Extract the (x, y) coordinate from the center of the cell holding the provided text.  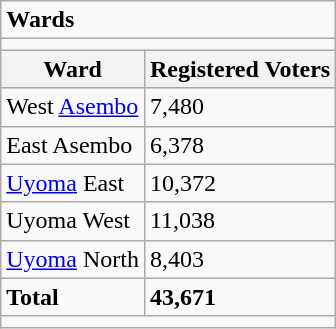
Uyoma North (73, 259)
Uyoma East (73, 183)
43,671 (240, 297)
West Asembo (73, 107)
Registered Voters (240, 69)
7,480 (240, 107)
Uyoma West (73, 221)
Total (73, 297)
11,038 (240, 221)
8,403 (240, 259)
Wards (168, 20)
East Asembo (73, 145)
Ward (73, 69)
10,372 (240, 183)
6,378 (240, 145)
